Pinpoint the cell where the given text exists, returning its (X, Y) midpoint coordinate. 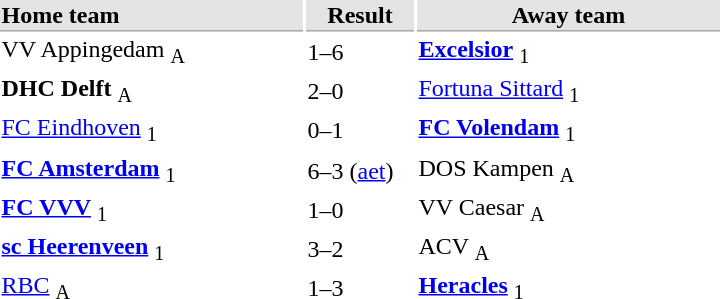
DOS Kampen A (568, 170)
FC Amsterdam 1 (152, 170)
3–2 (360, 249)
ACV A (568, 249)
Result (360, 16)
Home team (152, 16)
FC Volendam 1 (568, 131)
Fortuna Sittard 1 (568, 92)
FC VVV 1 (152, 210)
1–0 (360, 210)
0–1 (360, 131)
sc Heerenveen 1 (152, 249)
Away team (568, 16)
1–6 (360, 52)
6–3 (aet) (360, 170)
2–0 (360, 92)
DHC Delft A (152, 92)
VV Caesar A (568, 210)
Excelsior 1 (568, 52)
FC Eindhoven 1 (152, 131)
VV Appingedam A (152, 52)
